Output the (X, Y) coordinate of the center of the cell containing the given text.  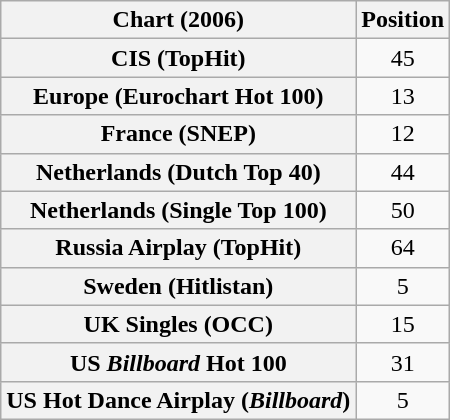
Sweden (Hitlistan) (178, 286)
Europe (Eurochart Hot 100) (178, 96)
Chart (2006) (178, 20)
UK Singles (OCC) (178, 324)
Netherlands (Single Top 100) (178, 210)
France (SNEP) (178, 134)
CIS (TopHit) (178, 58)
US Hot Dance Airplay (Billboard) (178, 400)
44 (403, 172)
64 (403, 248)
US Billboard Hot 100 (178, 362)
15 (403, 324)
Netherlands (Dutch Top 40) (178, 172)
12 (403, 134)
45 (403, 58)
Position (403, 20)
13 (403, 96)
50 (403, 210)
31 (403, 362)
Russia Airplay (TopHit) (178, 248)
